For the text-containing cell, return its midpoint in (X, Y) coordinate format. 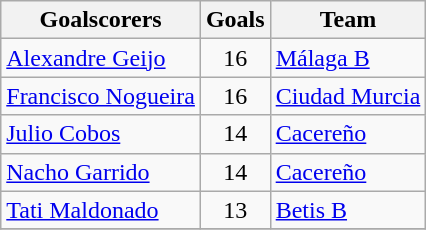
Goalscorers (101, 20)
Ciudad Murcia (348, 96)
Julio Cobos (101, 134)
Tati Maldonado (101, 210)
13 (235, 210)
Betis B (348, 210)
Team (348, 20)
Málaga B (348, 58)
Francisco Nogueira (101, 96)
Goals (235, 20)
Nacho Garrido (101, 172)
Alexandre Geijo (101, 58)
